From the cell containing the given text, extract its center point as [x, y] coordinate. 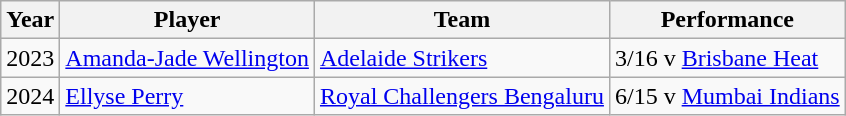
Year [30, 20]
Team [462, 20]
3/16 v Brisbane Heat [727, 58]
Performance [727, 20]
Royal Challengers Bengaluru [462, 96]
Ellyse Perry [188, 96]
Amanda-Jade Wellington [188, 58]
2024 [30, 96]
2023 [30, 58]
Adelaide Strikers [462, 58]
Player [188, 20]
6/15 v Mumbai Indians [727, 96]
